From the cell containing the given text, extract its center point as [x, y] coordinate. 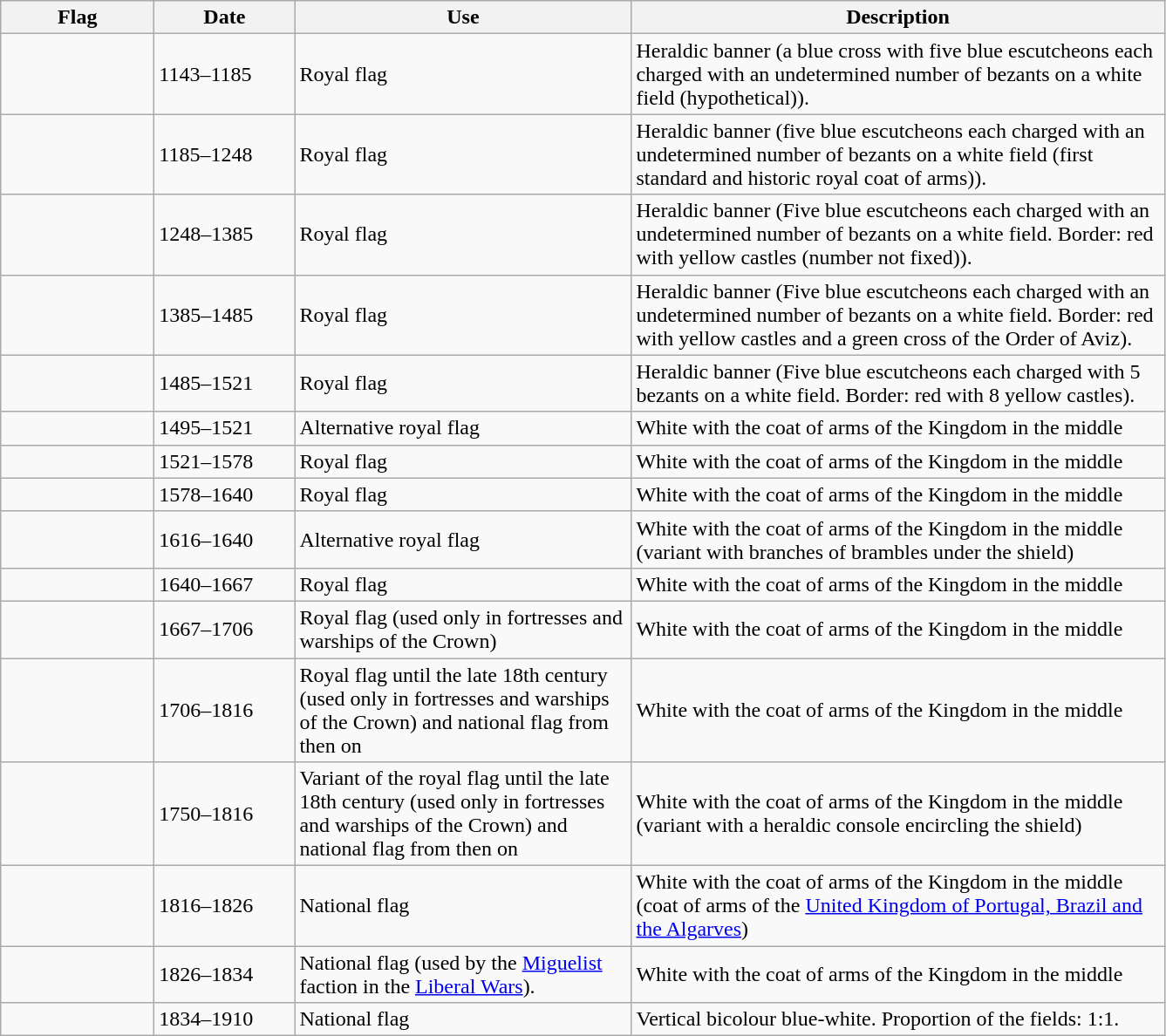
White with the coat of arms of the Kingdom in the middle (coat of arms of the United Kingdom of Portugal, Brazil and the Algarves) [898, 906]
Royal flag (used only in fortresses and warships of the Crown) [463, 630]
National flag (used by the Miguelist faction in the Liberal Wars). [463, 975]
1521–1578 [225, 461]
1706–1816 [225, 710]
Flag [78, 17]
Description [898, 17]
1750–1816 [225, 814]
Heraldic banner (a blue cross with five blue escutcheons each charged with an undetermined number of bezants on a white field (hypothetical)). [898, 74]
1667–1706 [225, 630]
1616–1640 [225, 539]
1495–1521 [225, 428]
Date [225, 17]
1578–1640 [225, 494]
Vertical bicolour blue-white. Proportion of the fields: 1:1. [898, 1019]
1816–1826 [225, 906]
White with the coat of arms of the Kingdom in the middle (variant with branches of brambles under the shield) [898, 539]
1385–1485 [225, 315]
1834–1910 [225, 1019]
Use [463, 17]
1248–1385 [225, 235]
White with the coat of arms of the Kingdom in the middle (variant with a heraldic console encircling the shield) [898, 814]
1826–1834 [225, 975]
1185–1248 [225, 154]
Variant of the royal flag until the late 18th century (used only in fortresses and warships of the Crown) and national flag from then on [463, 814]
Royal flag until the late 18th century (used only in fortresses and warships of the Crown) and national flag from then on [463, 710]
1143–1185 [225, 74]
1485–1521 [225, 384]
Heraldic banner (Five blue escutcheons each charged with 5 bezants on a white field. Border: red with 8 yellow castles). [898, 384]
1640–1667 [225, 584]
